Locate the cell with the specified text and output its (X, Y) center coordinate. 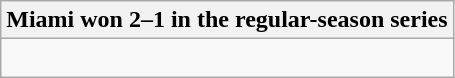
Miami won 2–1 in the regular-season series (227, 20)
